Determine the [X, Y] coordinate at the center of the cell enclosing the given text.  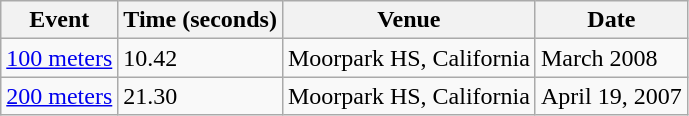
21.30 [200, 96]
Date [611, 20]
10.42 [200, 58]
Venue [408, 20]
Event [60, 20]
March 2008 [611, 58]
Time (seconds) [200, 20]
April 19, 2007 [611, 96]
100 meters [60, 58]
200 meters [60, 96]
